Scan for the cell matching the given text and deliver its (X, Y) coordinate at center. 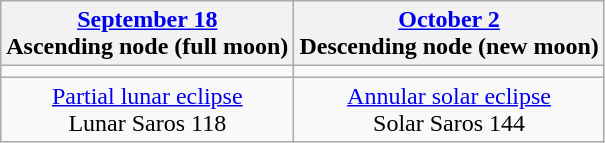
Partial lunar eclipseLunar Saros 118 (148, 110)
October 2Descending node (new moon) (449, 34)
Annular solar eclipseSolar Saros 144 (449, 110)
September 18Ascending node (full moon) (148, 34)
